Determine the [X, Y] coordinate at the center of the cell enclosing the given text.  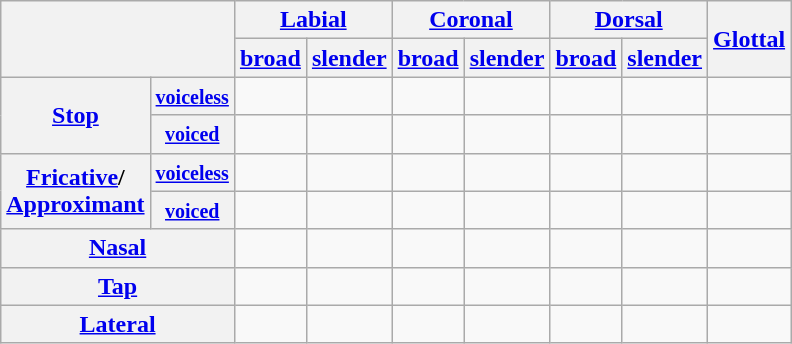
Glottal [750, 39]
Stop [76, 115]
Nasal [118, 248]
Coronal [471, 20]
Dorsal [629, 20]
Tap [118, 286]
Lateral [118, 324]
Labial [313, 20]
Fricative/Approximant [76, 191]
